Return (X, Y) of the center of cell containing provided text 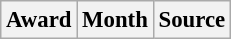
Award (39, 20)
Source (192, 20)
Month (115, 20)
